Provide the (x, y) coordinate of the cell's center where the given text is located.  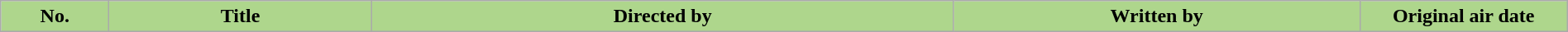
No. (55, 16)
Original air date (1464, 16)
Title (240, 16)
Directed by (662, 16)
Written by (1156, 16)
